Locate the cell with the specified text and output its [X, Y] center coordinate. 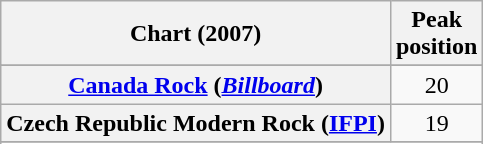
Czech Republic Modern Rock (IFPI) [196, 123]
Peakposition [436, 34]
Chart (2007) [196, 34]
Canada Rock (Billboard) [196, 85]
20 [436, 85]
19 [436, 123]
